Determine the [x, y] coordinate at the center of the cell enclosing the given text.  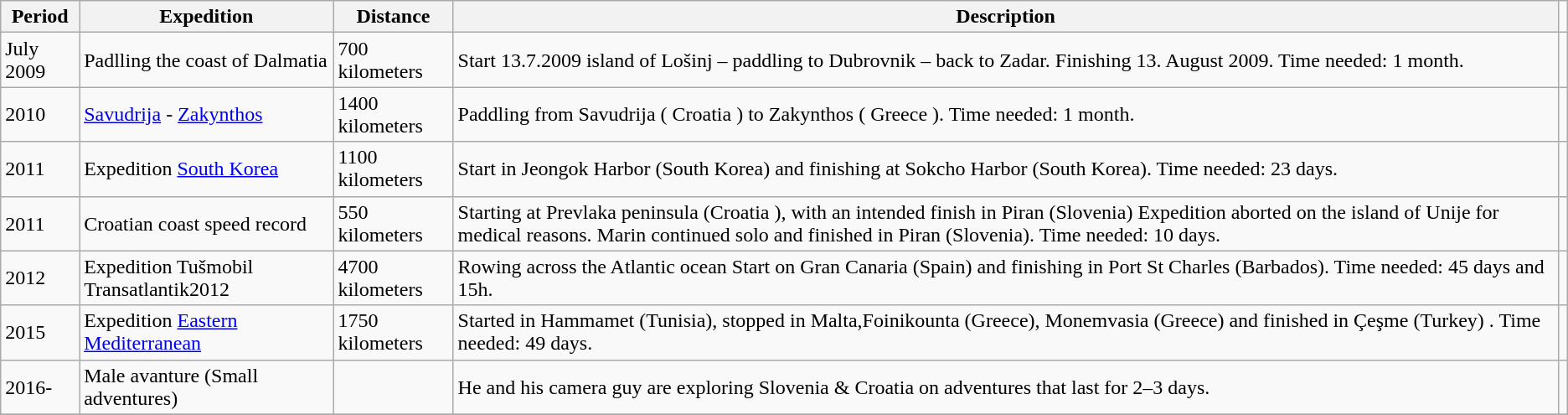
700 kilometers [394, 60]
4700 kilometers [394, 278]
Expedition Eastern Mediterranean [206, 332]
Started in Hammamet (Tunisia), stopped in Malta,Foinikounta (Greece), Monemvasia (Greece) and finished in Çeşme (Turkey) . Time needed: 49 days. [1005, 332]
Rowing across the Atlantic ocean Start on Gran Canaria (Spain) and finishing in Port St Charles (Barbados). Time needed: 45 days and 15h. [1005, 278]
1750 kilometers [394, 332]
2016- [40, 387]
1400 kilometers [394, 114]
2010 [40, 114]
July 2009 [40, 60]
2015 [40, 332]
Expedition [206, 17]
1100 kilometers [394, 169]
Start in Jeongok Harbor (South Korea) and finishing at Sokcho Harbor (South Korea). Time needed: 23 days. [1005, 169]
Paddling from Savudrija ( Croatia ) to Zakynthos ( Greece ). Time needed: 1 month. [1005, 114]
Savudrija - Zakynthos [206, 114]
Male avanture (Small adventures) [206, 387]
Croatian coast speed record [206, 223]
Period [40, 17]
Padlling the coast of Dalmatia [206, 60]
Description [1005, 17]
2012 [40, 278]
550 kilometers [394, 223]
Start 13.7.2009 island of Lošinj – paddling to Dubrovnik – back to Zadar. Finishing 13. August 2009. Time needed: 1 month. [1005, 60]
Distance [394, 17]
Expedition South Korea [206, 169]
He and his camera guy are exploring Slovenia & Croatia on adventures that last for 2–3 days. [1005, 387]
Expedition Tušmobil Transatlantik2012 [206, 278]
